Search for the cell housing the specified text and yield its [X, Y] center coordinate. 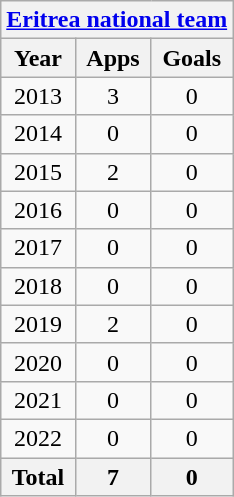
7 [113, 477]
2021 [38, 400]
2018 [38, 286]
2017 [38, 248]
2015 [38, 172]
Eritrea national team [117, 20]
Total [38, 477]
2020 [38, 362]
2019 [38, 324]
Year [38, 58]
3 [113, 96]
2016 [38, 210]
Apps [113, 58]
2014 [38, 134]
2013 [38, 96]
Goals [192, 58]
2022 [38, 438]
